Detect which cell encompasses the target text, then output its [X, Y] center coordinate. 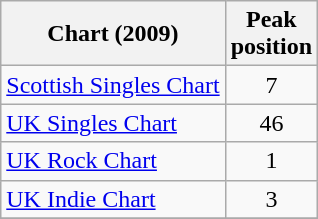
Peakposition [271, 34]
Scottish Singles Chart [113, 85]
46 [271, 123]
7 [271, 85]
UK Singles Chart [113, 123]
UK Indie Chart [113, 199]
Chart (2009) [113, 34]
3 [271, 199]
UK Rock Chart [113, 161]
1 [271, 161]
